Identify which cell holds the provided text, then report its [X, Y] central coordinate. 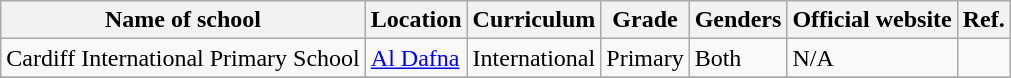
N/A [872, 58]
Location [416, 20]
Name of school [184, 20]
Primary [645, 58]
Ref. [984, 20]
Cardiff International Primary School [184, 58]
Genders [738, 20]
Grade [645, 20]
Both [738, 58]
International [534, 58]
Curriculum [534, 20]
Official website [872, 20]
Al Dafna [416, 58]
